Locate the cell with the specified text and output its [x, y] center coordinate. 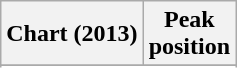
Peakposition [189, 34]
Chart (2013) [72, 34]
